For the text-containing cell, return its midpoint in (X, Y) coordinate format. 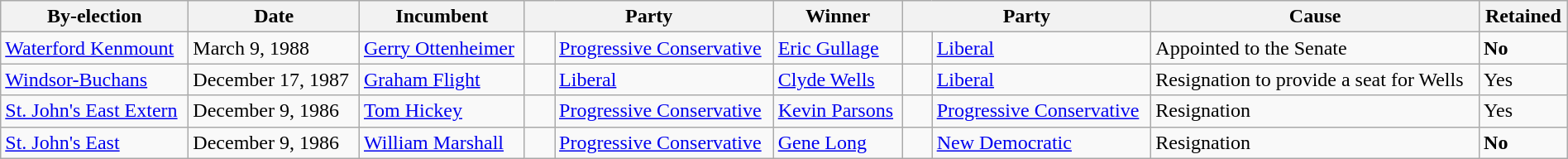
New Democratic (1042, 142)
Retained (1523, 17)
Gerry Ottenheimer (442, 48)
Resignation to provide a seat for Wells (1315, 79)
Cause (1315, 17)
Windsor-Buchans (94, 79)
Graham Flight (442, 79)
Winner (838, 17)
Date (275, 17)
Appointed to the Senate (1315, 48)
William Marshall (442, 142)
Waterford Kenmount (94, 48)
St. John's East (94, 142)
By-election (94, 17)
March 9, 1988 (275, 48)
December 17, 1987 (275, 79)
Eric Gullage (838, 48)
St. John's East Extern (94, 111)
Gene Long (838, 142)
Kevin Parsons (838, 111)
Incumbent (442, 17)
Tom Hickey (442, 111)
Clyde Wells (838, 79)
